Return (X, Y) of the center of cell containing provided text 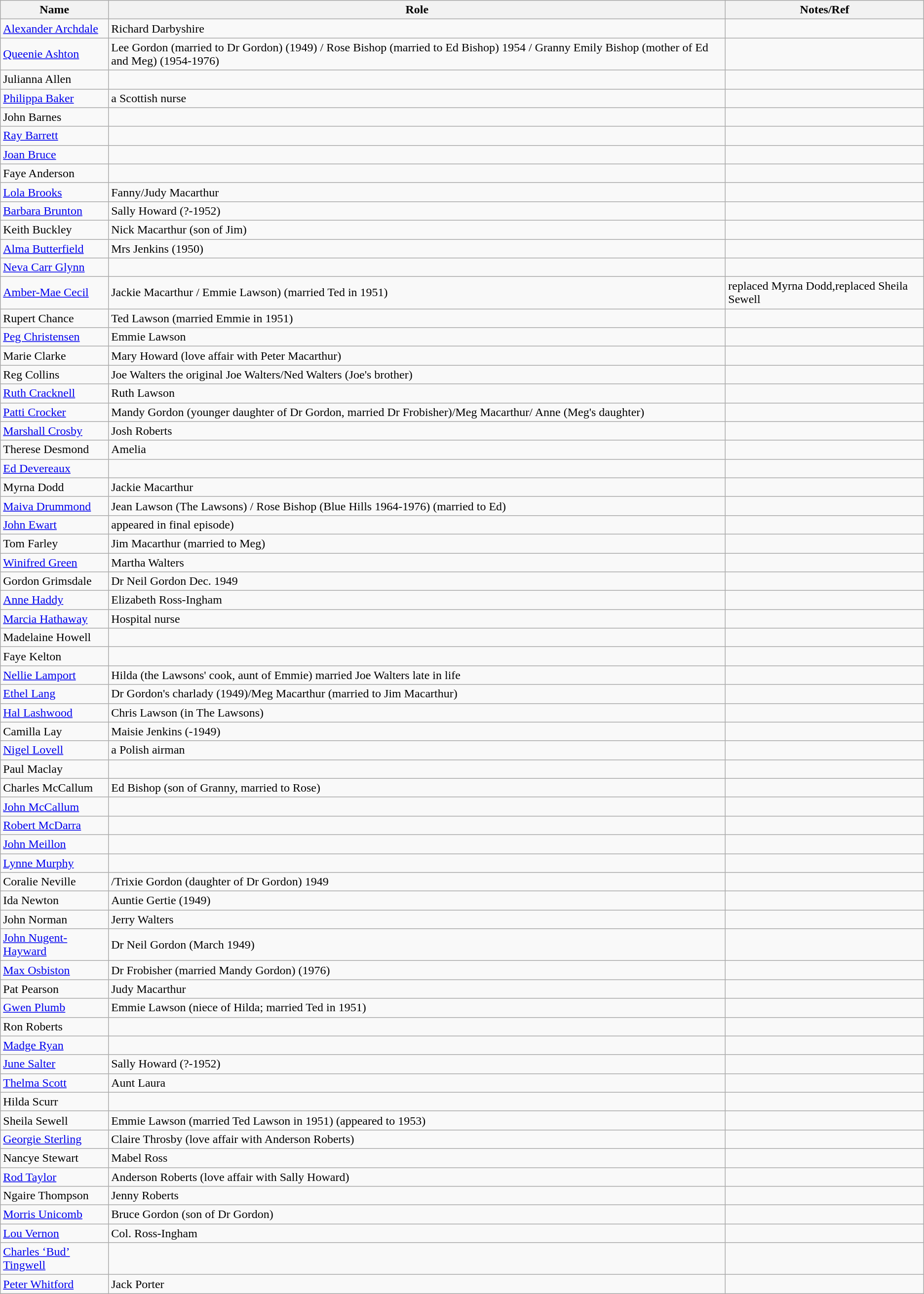
Myrna Dodd (54, 487)
Maisie Jenkins (-1949) (417, 731)
Faye Anderson (54, 173)
Nellie Lamport (54, 675)
Martha Walters (417, 562)
Rupert Chance (54, 318)
Paul Maclay (54, 769)
Mrs Jenkins (1950) (417, 248)
Nigel Lovell (54, 750)
Jean Lawson (The Lawsons) / Rose Bishop (Blue Hills 1964-1976) (married to Ed) (417, 506)
Ray Barrett (54, 136)
Notes/Ref (824, 10)
Emmie Lawson (niece of Hilda; married Ted in 1951) (417, 1008)
Lou Vernon (54, 1233)
Maiva Drummond (54, 506)
Nancye Stewart (54, 1158)
Marie Clarke (54, 356)
Neva Carr Glynn (54, 267)
Pat Pearson (54, 989)
Hal Lashwood (54, 713)
Charles ‘Bud’ Tingwell (54, 1258)
Jim Macarthur (married to Meg) (417, 543)
Lola Brooks (54, 192)
Ethel Lang (54, 694)
Aunt Laura (417, 1083)
Peg Christensen (54, 337)
Therese Desmond (54, 450)
Name (54, 10)
Madelaine Howell (54, 638)
appeared in final episode) (417, 525)
Georgie Sterling (54, 1139)
Auntie Gertie (1949) (417, 901)
Ron Roberts (54, 1027)
Dr Neil Gordon (March 1949) (417, 945)
Peter Whitford (54, 1284)
Jackie Macarthur (417, 487)
Mabel Ross (417, 1158)
Gordon Grimsdale (54, 581)
Role (417, 10)
Fanny/Judy Macarthur (417, 192)
Patti Crocker (54, 412)
Ed Bishop (son of Granny, married to Rose) (417, 788)
Jackie Macarthur / Emmie Lawson) (married Ted in 1951) (417, 293)
Ed Devereaux (54, 468)
Amelia (417, 450)
/Trixie Gordon (daughter of Dr Gordon) 1949 (417, 882)
Dr Gordon's charlady (1949)/Meg Macarthur (married to Jim Macarthur) (417, 694)
Queenie Ashton (54, 54)
replaced Myrna Dodd,replaced Sheila Sewell (824, 293)
Anne Haddy (54, 600)
June Salter (54, 1064)
Nick Macarthur (son of Jim) (417, 229)
Ted Lawson (married Emmie in 1951) (417, 318)
Ruth Lawson (417, 393)
John Meillon (54, 844)
Charles McCallum (54, 788)
Madge Ryan (54, 1045)
Dr Neil Gordon Dec. 1949 (417, 581)
a Scottish nurse (417, 98)
Ida Newton (54, 901)
Lynne Murphy (54, 863)
Lee Gordon (married to Dr Gordon) (1949) / Rose Bishop (married to Ed Bishop) 1954 / Granny Emily Bishop (mother of Ed and Meg) (1954-1976) (417, 54)
Marshall Crosby (54, 431)
Faye Kelton (54, 656)
Hilda (the Lawsons' cook, aunt of Emmie) married Joe Walters late in life (417, 675)
John Norman (54, 919)
John Nugent-Hayward (54, 945)
John McCallum (54, 806)
Col. Ross-Ingham (417, 1233)
John Barnes (54, 117)
Elizabeth Ross-Ingham (417, 600)
Alma Butterfield (54, 248)
Gwen Plumb (54, 1008)
Marcia Hathaway (54, 619)
Josh Roberts (417, 431)
Julianna Allen (54, 79)
Mandy Gordon (younger daughter of Dr Gordon, married Dr Frobisher)/Meg Macarthur/ Anne (Meg's daughter) (417, 412)
Alexander Archdale (54, 29)
Hilda Scurr (54, 1102)
Joan Bruce (54, 154)
Dr Frobisher (married Mandy Gordon) (1976) (417, 970)
Anderson Roberts (love affair with Sally Howard) (417, 1177)
Barbara Brunton (54, 211)
Bruce Gordon (son of Dr Gordon) (417, 1215)
Coralie Neville (54, 882)
Reg Collins (54, 375)
Judy Macarthur (417, 989)
Thelma Scott (54, 1083)
Max Osbiston (54, 970)
Hospital nurse (417, 619)
Jerry Walters (417, 919)
Rod Taylor (54, 1177)
Ruth Cracknell (54, 393)
Robert McDarra (54, 825)
Sheila Sewell (54, 1120)
Emmie Lawson (married Ted Lawson in 1951) (appeared to 1953) (417, 1120)
Morris Unicomb (54, 1215)
Richard Darbyshire (417, 29)
Jack Porter (417, 1284)
Amber-Mae Cecil (54, 293)
Chris Lawson (in The Lawsons) (417, 713)
Philippa Baker (54, 98)
John Ewart (54, 525)
Claire Throsby (love affair with Anderson Roberts) (417, 1139)
Tom Farley (54, 543)
Camilla Lay (54, 731)
Joe Walters the original Joe Walters/Ned Walters (Joe's brother) (417, 375)
Ngaire Thompson (54, 1196)
a Polish airman (417, 750)
Mary Howard (love affair with Peter Macarthur) (417, 356)
Emmie Lawson (417, 337)
Keith Buckley (54, 229)
Jenny Roberts (417, 1196)
Winifred Green (54, 562)
